For the text-containing cell, return its midpoint in (x, y) coordinate format. 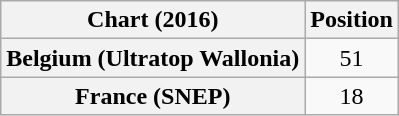
18 (352, 96)
Chart (2016) (153, 20)
Position (352, 20)
France (SNEP) (153, 96)
Belgium (Ultratop Wallonia) (153, 58)
51 (352, 58)
